Output the [x, y] coordinate of the center of the cell containing the given text.  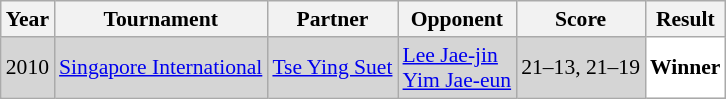
Year [28, 19]
Partner [332, 19]
Score [580, 19]
2010 [28, 68]
Result [686, 19]
21–13, 21–19 [580, 68]
Opponent [458, 19]
Winner [686, 68]
Lee Jae-jin Yim Jae-eun [458, 68]
Tse Ying Suet [332, 68]
Tournament [160, 19]
Singapore International [160, 68]
